Pinpoint the cell where the given text exists, returning its [X, Y] midpoint coordinate. 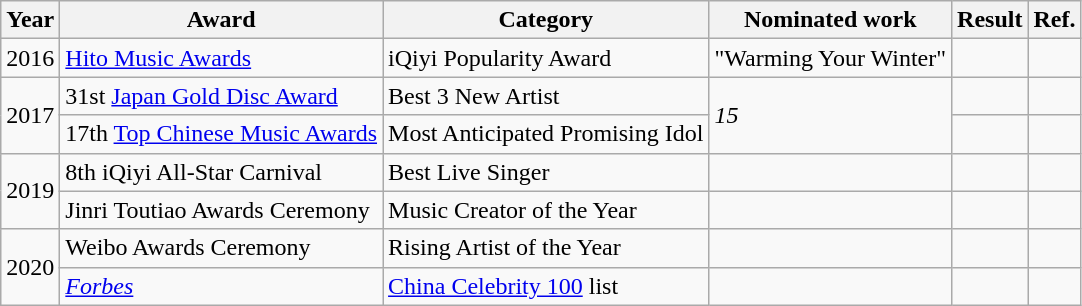
Rising Artist of the Year [546, 248]
Hito Music Awards [222, 58]
Award [222, 20]
2017 [30, 115]
iQiyi Popularity Award [546, 58]
Music Creator of the Year [546, 210]
Result [990, 20]
"Warming Your Winter" [830, 58]
Forbes [222, 286]
Weibo Awards Ceremony [222, 248]
Year [30, 20]
2016 [30, 58]
8th iQiyi All-Star Carnival [222, 172]
2020 [30, 267]
2019 [30, 191]
Ref. [1054, 20]
Nominated work [830, 20]
Best 3 New Artist [546, 96]
15 [830, 115]
Best Live Singer [546, 172]
Jinri Toutiao Awards Ceremony [222, 210]
Category [546, 20]
China Celebrity 100 list [546, 286]
17th Top Chinese Music Awards [222, 134]
Most Anticipated Promising Idol [546, 134]
31st Japan Gold Disc Award [222, 96]
